Output the (X, Y) coordinate of the center of the cell containing the given text.  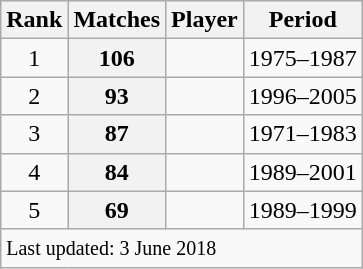
1996–2005 (302, 96)
4 (34, 172)
Matches (117, 20)
1975–1987 (302, 58)
84 (117, 172)
106 (117, 58)
Period (302, 20)
5 (34, 210)
87 (117, 134)
1 (34, 58)
Rank (34, 20)
1989–1999 (302, 210)
1989–2001 (302, 172)
2 (34, 96)
Last updated: 3 June 2018 (182, 248)
3 (34, 134)
69 (117, 210)
Player (205, 20)
93 (117, 96)
1971–1983 (302, 134)
